Provide the (X, Y) coordinate of the cell's center where the given text is located.  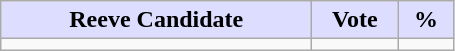
Reeve Candidate (156, 20)
Vote (355, 20)
% (426, 20)
